Return (X, Y) of the center of cell containing provided text 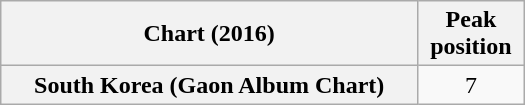
7 (472, 85)
Peakposition (472, 34)
South Korea (Gaon Album Chart) (210, 85)
Chart (2016) (210, 34)
